Detect which cell encompasses the target text, then output its (X, Y) center coordinate. 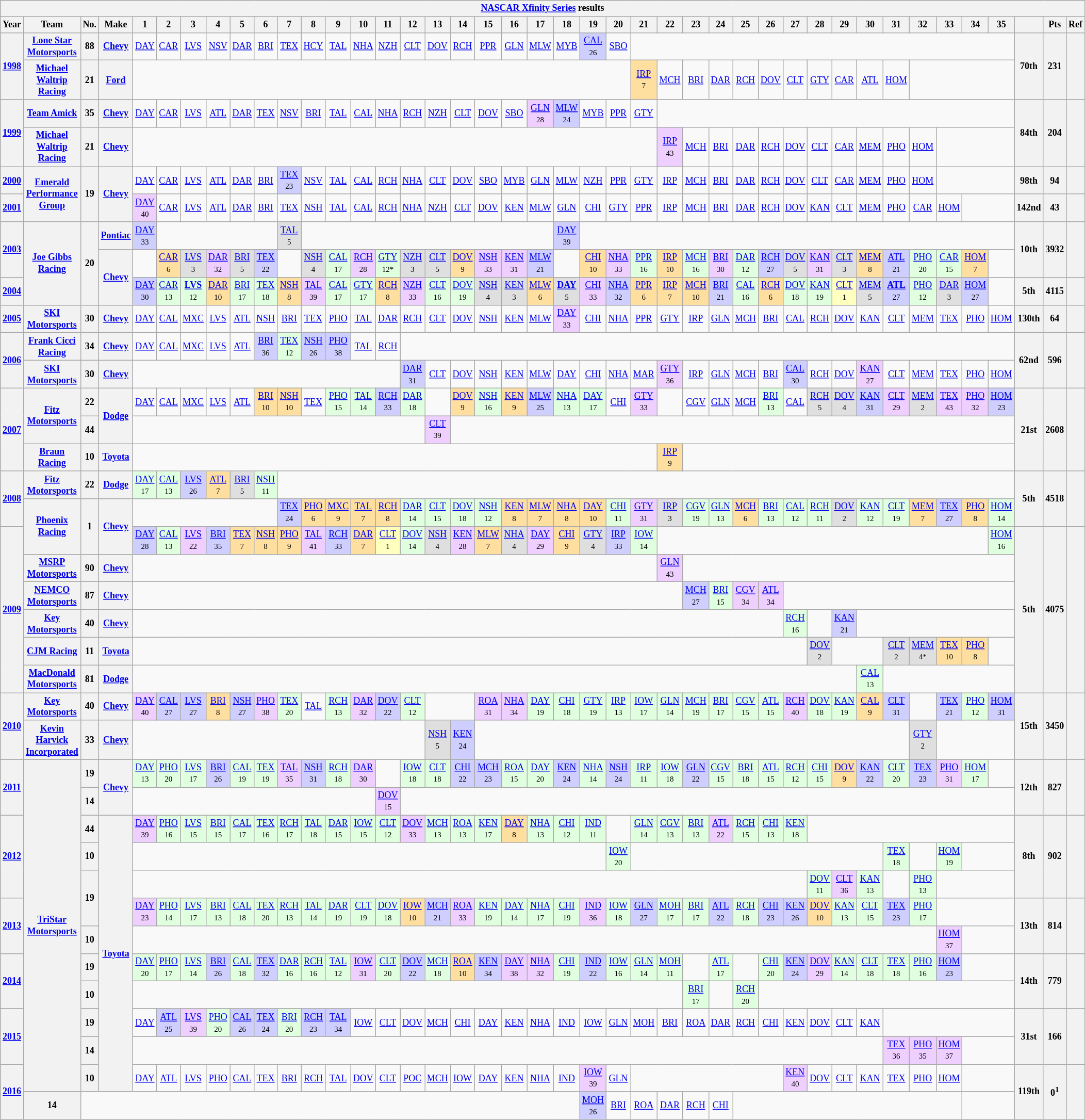
Ford (116, 80)
MCH16 (696, 264)
CHI13 (770, 829)
12th (1029, 787)
Joe Gibbs Racing (52, 263)
BRI10 (266, 402)
DOV11 (820, 884)
6 (266, 25)
9 (338, 25)
DOV14 (413, 541)
NSH10 (289, 402)
ROA15 (514, 773)
2015 (12, 1036)
GLN22 (696, 773)
CAR15 (949, 264)
17 (540, 25)
IOW20 (618, 856)
TEX22 (266, 264)
BRI30 (721, 264)
KEN9 (514, 402)
DOV15 (388, 801)
CAL27 (169, 707)
MEM2 (923, 402)
TAL12 (338, 967)
IOW39 (593, 1078)
KEN40 (795, 1078)
DAR7 (364, 541)
HOM7 (976, 264)
HOM19 (949, 856)
MCH18 (438, 967)
CAL12 (795, 513)
2010 (12, 726)
IOW15 (364, 829)
13th (1029, 926)
TEX32 (266, 967)
98th (1029, 181)
2000 (12, 181)
8 (314, 25)
CAL9 (870, 707)
NSH26 (314, 347)
81 (90, 679)
HCY (314, 46)
CHI18 (566, 707)
ATL7 (218, 485)
CHI12 (566, 829)
2004 (12, 291)
1998 (12, 66)
13 (438, 25)
TEX36 (896, 1050)
BRI18 (746, 773)
CHI22 (463, 773)
TEX10 (949, 651)
4115 (1055, 291)
CGV (696, 402)
GTY2 (923, 740)
12 (413, 25)
2012 (12, 856)
IRP3 (670, 513)
15 (488, 25)
2008 (12, 498)
LVS3 (193, 264)
CHI10 (593, 264)
Emerald Performance Group (52, 194)
CLT16 (438, 291)
4075 (1055, 610)
DAY8 (514, 829)
GLN27 (644, 912)
RCH27 (770, 264)
IRP11 (644, 773)
94 (1055, 181)
TEX43 (949, 402)
IRP10 (670, 264)
PHO35 (923, 1050)
MEM4* (923, 651)
HOM27 (976, 291)
DAR18 (413, 402)
KAN27 (870, 374)
NSH11 (266, 485)
LVS39 (193, 1022)
2003 (12, 250)
CLT3 (844, 264)
Pontiac (116, 236)
No. (90, 25)
Frank Cicci Racing (52, 347)
GTY4 (593, 541)
CHI20 (770, 967)
CLT31 (896, 707)
LVS26 (193, 485)
IND22 (593, 967)
NHA33 (618, 264)
GTY17 (364, 291)
IOW16 (618, 967)
PPR16 (644, 264)
TEX27 (949, 513)
18 (566, 25)
IND36 (593, 912)
IOW31 (364, 967)
204 (1055, 133)
CHI9 (566, 541)
RCH28 (364, 264)
TEX7 (242, 541)
MOH26 (593, 1106)
TEX19 (266, 773)
Year (12, 25)
BRI8 (218, 707)
MLW6 (540, 291)
BRI21 (721, 291)
142nd (1029, 208)
CLT36 (844, 884)
CAL16 (746, 291)
RCH23 (314, 1022)
MAR (644, 374)
MXC9 (338, 513)
RCH40 (795, 707)
GTY19 (593, 707)
ATL17 (721, 967)
5 (242, 25)
3 (193, 25)
KAN22 (870, 773)
CAL19 (242, 773)
NHA34 (514, 707)
GTY33 (644, 402)
CHI11 (618, 513)
KEN34 (488, 967)
DOV33 (413, 829)
IRP13 (618, 707)
TAL34 (338, 1022)
DAY13 (145, 773)
LVS14 (193, 967)
NHA4 (514, 541)
MEM5 (870, 291)
TAL7 (364, 513)
KEN17 (488, 829)
CLT5 (438, 264)
GTY31 (644, 513)
LVS15 (193, 829)
2013 (12, 926)
814 (1055, 926)
MOH17 (670, 912)
RCH20 (746, 995)
MCH27 (696, 596)
DOV5 (795, 264)
MCH19 (696, 707)
NSH33 (488, 264)
DAY38 (514, 967)
TAL41 (314, 541)
LVS27 (193, 707)
BRI36 (266, 347)
MCH23 (488, 773)
DAR31 (413, 374)
KEN19 (488, 912)
NZH33 (413, 291)
DOV4 (844, 402)
NEMCO Motorsports (52, 596)
CLT39 (438, 430)
2005 (12, 319)
CLT2 (896, 651)
Braun Racing (52, 458)
2011 (12, 787)
31st (1029, 1036)
ROA13 (463, 829)
BRI20 (289, 1022)
MLW24 (566, 113)
MLW25 (540, 402)
KEN3 (514, 291)
14th (1029, 981)
MOH11 (670, 967)
KAN21 (844, 624)
NSH5 (438, 740)
119th (1029, 1092)
43 (1055, 208)
CAL30 (795, 374)
84th (1029, 133)
CGV13 (670, 829)
DAY23 (145, 912)
ROA31 (488, 707)
DAY10 (593, 513)
21st (1029, 429)
64 (1055, 319)
MCH21 (438, 912)
DOV10 (820, 912)
IOW17 (644, 707)
Ref (1076, 25)
TAL39 (314, 291)
2608 (1055, 429)
DAR15 (338, 829)
779 (1055, 981)
902 (1055, 856)
CJM Racing (52, 651)
PHO14 (169, 912)
2014 (12, 981)
Team (52, 25)
NSH27 (242, 707)
DAY28 (145, 541)
26 (770, 25)
TEX21 (949, 707)
7 (289, 25)
MCH10 (696, 291)
NSH24 (618, 773)
PHO13 (923, 884)
PHO31 (949, 773)
BRI35 (218, 541)
596 (1055, 360)
TriStar Motorsports (52, 926)
HOM17 (976, 773)
31 (896, 25)
27 (795, 25)
RCH12 (795, 773)
4 (218, 25)
KAN12 (870, 513)
DAR14 (413, 513)
CHI33 (593, 291)
2 (169, 25)
ROA10 (463, 967)
KEN26 (795, 912)
23 (696, 25)
PHO6 (314, 513)
LVS12 (193, 291)
PHO9 (289, 541)
IOW10 (413, 912)
CGV34 (746, 596)
HOM31 (1001, 707)
GTY12* (388, 264)
ROA33 (463, 912)
TAL18 (314, 829)
PHO15 (338, 402)
231 (1055, 66)
KEN28 (463, 541)
MLW21 (540, 264)
GTY36 (670, 374)
GLN43 (670, 568)
IRP9 (670, 458)
HOM14 (1001, 513)
ATL34 (770, 596)
2007 (12, 429)
3932 (1055, 250)
NHA14 (593, 773)
GLN13 (721, 513)
10th (1029, 250)
NHA17 (540, 912)
MOH (644, 1022)
DAR3 (949, 291)
HOM16 (1001, 541)
Kevin Harvick Incorporated (52, 740)
Make (116, 25)
2016 (12, 1092)
62nd (1029, 360)
DAR19 (338, 912)
PPR6 (644, 291)
24 (721, 25)
4518 (1055, 498)
MEM8 (870, 264)
IRP33 (618, 541)
NSH12 (488, 513)
PHO32 (976, 402)
POC (413, 1078)
CAR13 (169, 291)
1999 (12, 133)
DAR30 (364, 773)
90 (90, 568)
NHA8 (566, 513)
ATL25 (169, 1022)
RCH15 (746, 829)
DAR16 (289, 967)
TEX16 (266, 829)
2006 (12, 360)
KEN8 (514, 513)
28 (820, 25)
RCH11 (820, 513)
KEN18 (795, 829)
Lone Star Motorsports (52, 46)
827 (1055, 787)
88 (90, 46)
8th (1029, 856)
MSRP Motorsports (52, 568)
DOV19 (463, 291)
KEN31 (514, 264)
GLN28 (540, 113)
32 (923, 25)
DAY19 (540, 707)
NSH16 (488, 402)
15th (1029, 726)
2001 (12, 208)
RCH6 (770, 291)
MCH6 (746, 513)
CHI15 (820, 773)
3450 (1055, 726)
IOW14 (644, 541)
25 (746, 25)
RCH5 (820, 402)
MEM7 (923, 513)
KAN14 (844, 967)
DOV29 (820, 967)
DAY14 (514, 912)
NSH31 (314, 773)
CHI23 (770, 912)
Phoenix Racing (52, 526)
ATL27 (896, 291)
DAY29 (540, 541)
Pts (1055, 25)
NZH3 (413, 264)
ATL21 (896, 264)
TAL35 (289, 773)
IRP43 (670, 147)
NASCAR Xfinity Series results (542, 8)
CGV19 (696, 513)
RCH17 (289, 829)
16 (514, 25)
TEX12 (289, 347)
01 (1055, 1092)
MacDonald Motorsports (52, 679)
DAR10 (218, 291)
TAL5 (289, 236)
MCH13 (438, 829)
LVS22 (193, 541)
DAR12 (746, 264)
70th (1029, 66)
Team Amick (52, 113)
87 (90, 596)
29 (844, 25)
CLT29 (896, 402)
166 (1055, 1036)
2009 (12, 610)
IND11 (593, 829)
CAR6 (169, 264)
130th (1029, 319)
DAY5 (566, 291)
DAY30 (145, 291)
